From the cell containing the given text, extract its center point as (X, Y) coordinate. 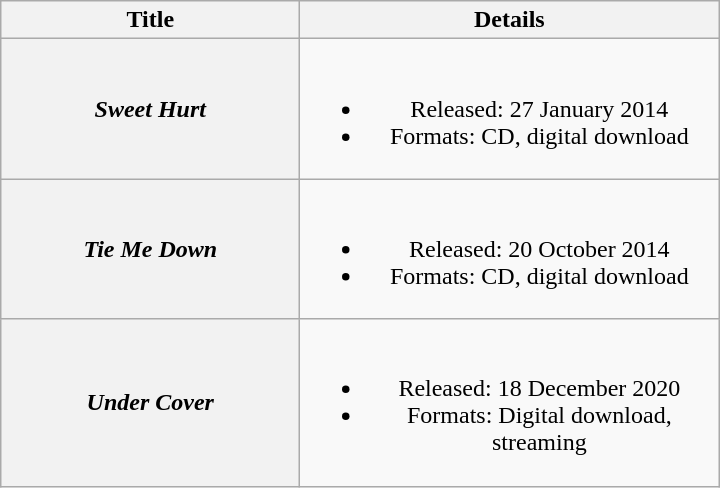
Title (150, 20)
Tie Me Down (150, 249)
Released: 18 December 2020Formats: Digital download, streaming (510, 402)
Released: 20 October 2014Formats: CD, digital download (510, 249)
Released: 27 January 2014Formats: CD, digital download (510, 109)
Details (510, 20)
Sweet Hurt (150, 109)
Under Cover (150, 402)
